Search for the cell housing the specified text and yield its (X, Y) center coordinate. 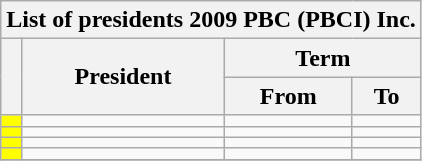
From (288, 96)
To (386, 96)
List of presidents 2009 PBC (PBCI) Inc. (212, 20)
Term (322, 58)
President (124, 77)
